Identify which cell holds the provided text, then report its [x, y] central coordinate. 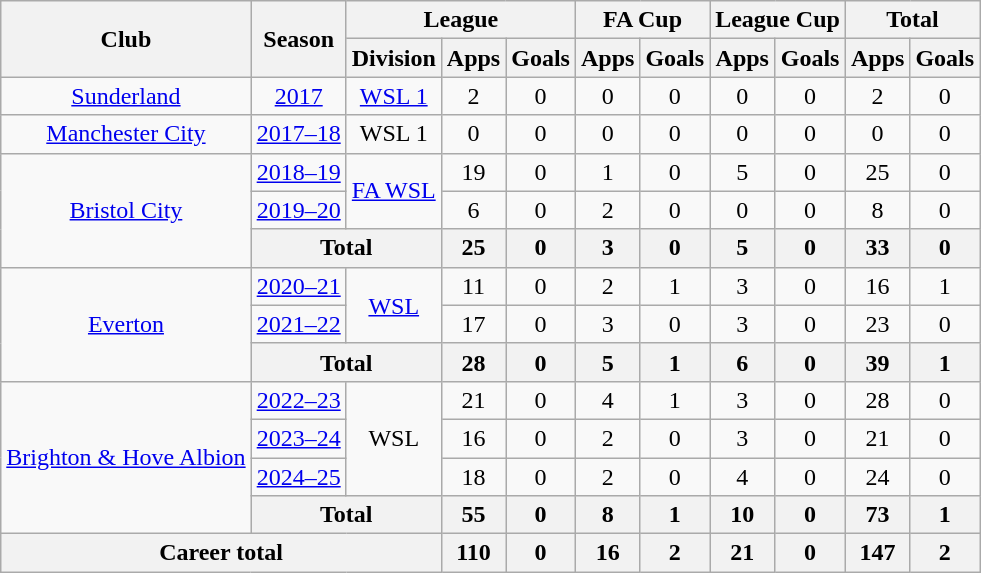
Bristol City [126, 210]
11 [473, 286]
Division [394, 58]
33 [877, 248]
Brighton & Hove Albion [126, 457]
FA WSL [394, 191]
Club [126, 39]
2019–20 [298, 210]
Career total [222, 553]
10 [742, 515]
League Cup [778, 20]
39 [877, 362]
23 [877, 324]
Manchester City [126, 134]
2017 [298, 96]
2020–21 [298, 286]
2021–22 [298, 324]
Sunderland [126, 96]
24 [877, 477]
Season [298, 39]
73 [877, 515]
League [460, 20]
2024–25 [298, 477]
2022–23 [298, 400]
2017–18 [298, 134]
Everton [126, 324]
17 [473, 324]
2018–19 [298, 172]
2023–24 [298, 438]
55 [473, 515]
110 [473, 553]
FA Cup [642, 20]
18 [473, 477]
19 [473, 172]
147 [877, 553]
